From the cell containing the given text, extract its center point as [X, Y] coordinate. 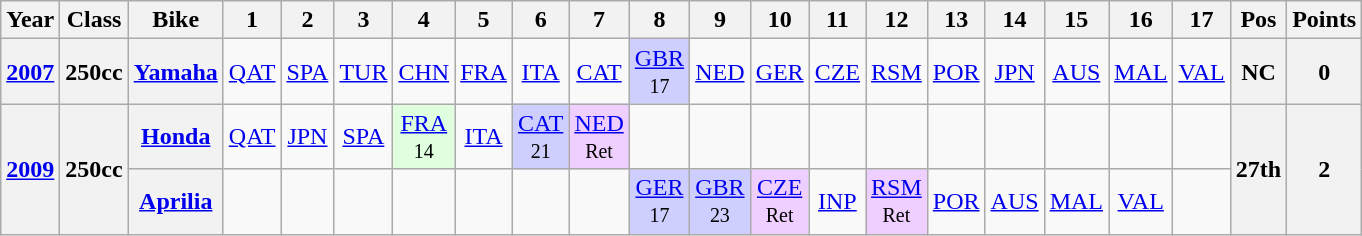
Year [30, 20]
GBR23 [720, 202]
FRA14 [424, 136]
12 [897, 20]
GER17 [659, 202]
2009 [30, 169]
2007 [30, 72]
Class [94, 20]
Honda [176, 136]
13 [956, 20]
INP [837, 202]
1 [252, 20]
GER [780, 72]
NEDRet [599, 136]
RSMRet [897, 202]
10 [780, 20]
7 [599, 20]
CZERet [780, 202]
CAT [599, 72]
3 [364, 20]
GBR17 [659, 72]
Pos [1258, 20]
16 [1141, 20]
FRA [484, 72]
CZE [837, 72]
RSM [897, 72]
11 [837, 20]
NED [720, 72]
5 [484, 20]
9 [720, 20]
CHN [424, 72]
27th [1258, 169]
0 [1324, 72]
Yamaha [176, 72]
8 [659, 20]
TUR [364, 72]
17 [1202, 20]
CAT21 [540, 136]
15 [1076, 20]
Points [1324, 20]
6 [540, 20]
NC [1258, 72]
4 [424, 20]
14 [1014, 20]
Bike [176, 20]
Aprilia [176, 202]
